Output the (x, y) coordinate of the center of the cell containing the given text.  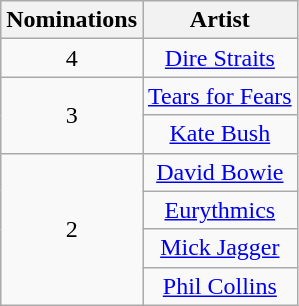
4 (72, 58)
David Bowie (220, 172)
Artist (220, 20)
Phil Collins (220, 286)
Mick Jagger (220, 248)
Nominations (72, 20)
3 (72, 115)
Kate Bush (220, 134)
Dire Straits (220, 58)
2 (72, 229)
Eurythmics (220, 210)
Tears for Fears (220, 96)
